Scan for the cell matching the given text and deliver its [x, y] coordinate at center. 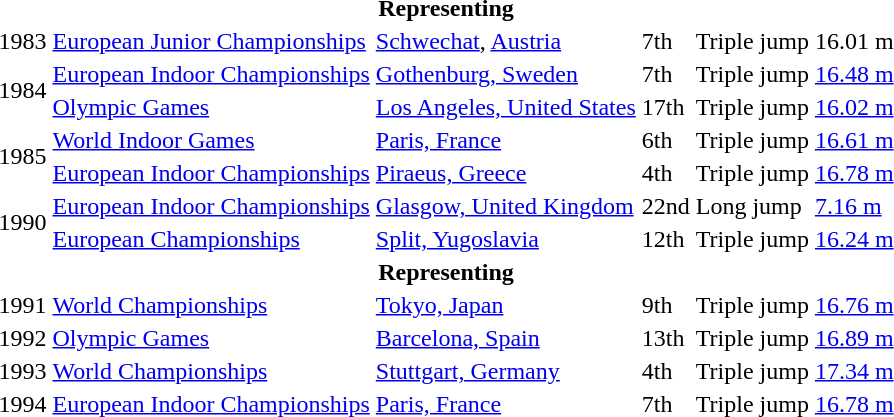
Tokyo, Japan [506, 305]
Piraeus, Greece [506, 173]
Split, Yugoslavia [506, 239]
13th [666, 338]
Glasgow, United Kingdom [506, 206]
6th [666, 140]
Barcelona, Spain [506, 338]
Paris, France [506, 140]
Stuttgart, Germany [506, 371]
European Championships [211, 239]
World Indoor Games [211, 140]
22nd [666, 206]
European Junior Championships [211, 41]
12th [666, 239]
Schwechat, Austria [506, 41]
Long jump [752, 206]
9th [666, 305]
17th [666, 107]
Los Angeles, United States [506, 107]
Gothenburg, Sweden [506, 74]
